From the cell containing the given text, extract its center point as (x, y) coordinate. 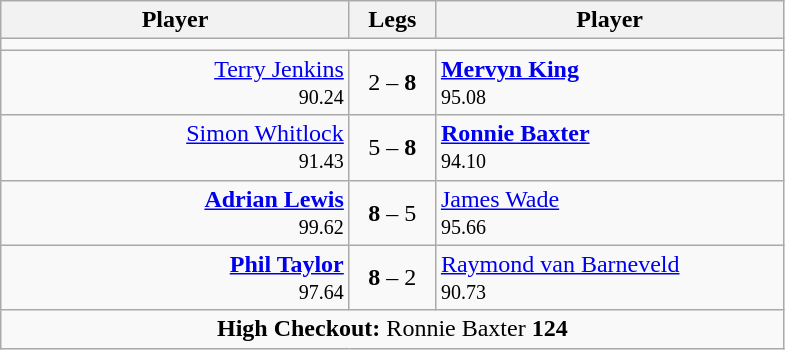
Terry Jenkins 90.24 (176, 82)
8 – 2 (392, 278)
James Wade 95.66 (610, 212)
Raymond van Barneveld 90.73 (610, 278)
Simon Whitlock 91.43 (176, 148)
Mervyn King 95.08 (610, 82)
High Checkout: Ronnie Baxter 124 (392, 329)
5 – 8 (392, 148)
Phil Taylor 97.64 (176, 278)
Legs (392, 20)
2 – 8 (392, 82)
Ronnie Baxter 94.10 (610, 148)
8 – 5 (392, 212)
Adrian Lewis 99.62 (176, 212)
